Capture the cell that displays the provided text and extract its (X, Y) central coordinate. 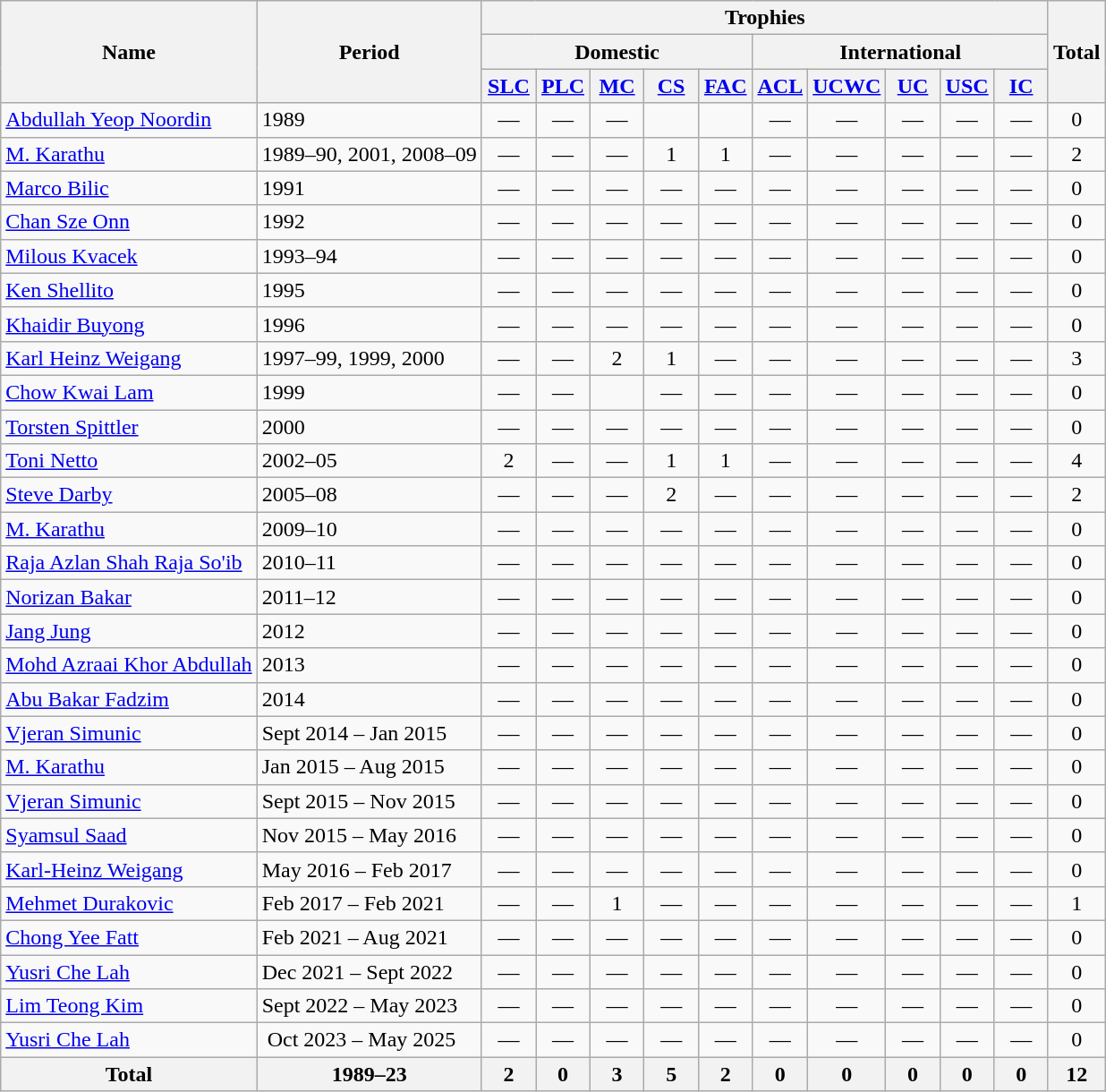
Marco Bilic (129, 188)
Mohd Azraai Khor Abdullah (129, 665)
Trophies (764, 18)
Raja Azlan Shah Raja So'ib (129, 563)
1989–23 (369, 1074)
Chong Yee Fatt (129, 937)
Karl-Heinz Weigang (129, 869)
PLC (564, 86)
1995 (369, 290)
1989–90, 2001, 2008–09 (369, 154)
12 (1076, 1074)
Feb 2017 – Feb 2021 (369, 903)
2010–11 (369, 563)
4 (1076, 461)
May 2016 – Feb 2017 (369, 869)
1989 (369, 120)
1993–94 (369, 256)
2013 (369, 665)
IC (1022, 86)
Mehmet Durakovic (129, 903)
Lim Teong Kim (129, 1006)
Chan Sze Onn (129, 222)
Sept 2022 – May 2023 (369, 1006)
Abu Bakar Fadzim (129, 699)
Jan 2015 – Aug 2015 (369, 767)
2000 (369, 427)
UCWC (847, 86)
CS (671, 86)
UC (913, 86)
Norizan Bakar (129, 597)
2012 (369, 631)
Milous Kvacek (129, 256)
Torsten Spittler (129, 427)
2002–05 (369, 461)
1996 (369, 324)
Nov 2015 – May 2016 (369, 835)
1991 (369, 188)
Chow Kwai Lam (129, 392)
MC (617, 86)
Sept 2015 – Nov 2015 (369, 801)
Period (369, 52)
2009–10 (369, 529)
SLC (508, 86)
ACL (780, 86)
1992 (369, 222)
1997–99, 1999, 2000 (369, 358)
Karl Heinz Weigang (129, 358)
Domestic (617, 52)
Ken Shellito (129, 290)
Sept 2014 – Jan 2015 (369, 733)
Toni Netto (129, 461)
2005–08 (369, 495)
Khaidir Buyong (129, 324)
Jang Jung (129, 631)
FAC (725, 86)
Abdullah Yeop Noordin (129, 120)
Dec 2021 – Sept 2022 (369, 971)
2014 (369, 699)
Steve Darby (129, 495)
Syamsul Saad (129, 835)
2011–12 (369, 597)
Feb 2021 – Aug 2021 (369, 937)
USC (966, 86)
1999 (369, 392)
5 (671, 1074)
Oct 2023 – May 2025 (369, 1040)
Name (129, 52)
International (900, 52)
